Determine the [x, y] coordinate at the center of the cell enclosing the given text.  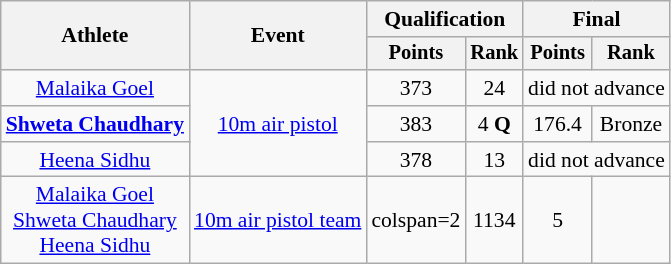
Malaika GoelShweta ChaudharyHeena Sidhu [95, 220]
Athlete [95, 36]
Malaika Goel [95, 88]
4 Q [494, 124]
13 [494, 160]
Final [596, 19]
10m air pistol team [278, 220]
Shweta Chaudhary [95, 124]
Event [278, 36]
378 [416, 160]
5 [558, 220]
383 [416, 124]
373 [416, 88]
Heena Sidhu [95, 160]
colspan=2 [416, 220]
10m air pistol [278, 124]
24 [494, 88]
1134 [494, 220]
176.4 [558, 124]
Bronze [631, 124]
Qualification [444, 19]
